Find where the given text appears and provide that cell's center as [X, Y] coordinate. 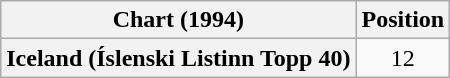
Chart (1994) [178, 20]
12 [403, 58]
Iceland (Íslenski Listinn Topp 40) [178, 58]
Position [403, 20]
